Scan for the cell matching the given text and deliver its [X, Y] coordinate at center. 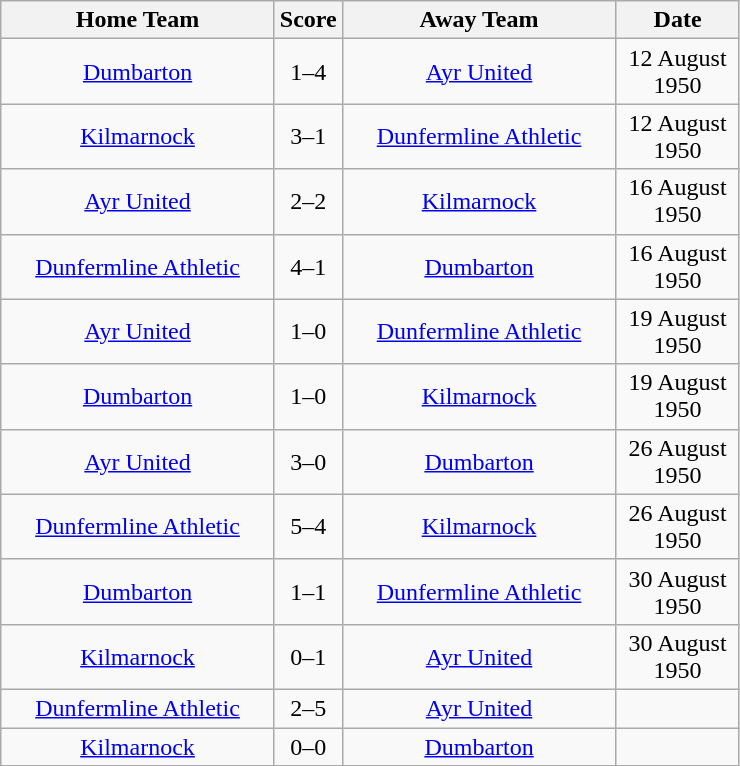
Date [678, 20]
Away Team [479, 20]
5–4 [308, 526]
2–2 [308, 202]
1–4 [308, 72]
0–1 [308, 656]
Score [308, 20]
3–0 [308, 462]
Home Team [138, 20]
4–1 [308, 266]
0–0 [308, 747]
1–1 [308, 592]
3–1 [308, 136]
2–5 [308, 708]
